Provide the [x, y] coordinate of the cell's center where the given text is located.  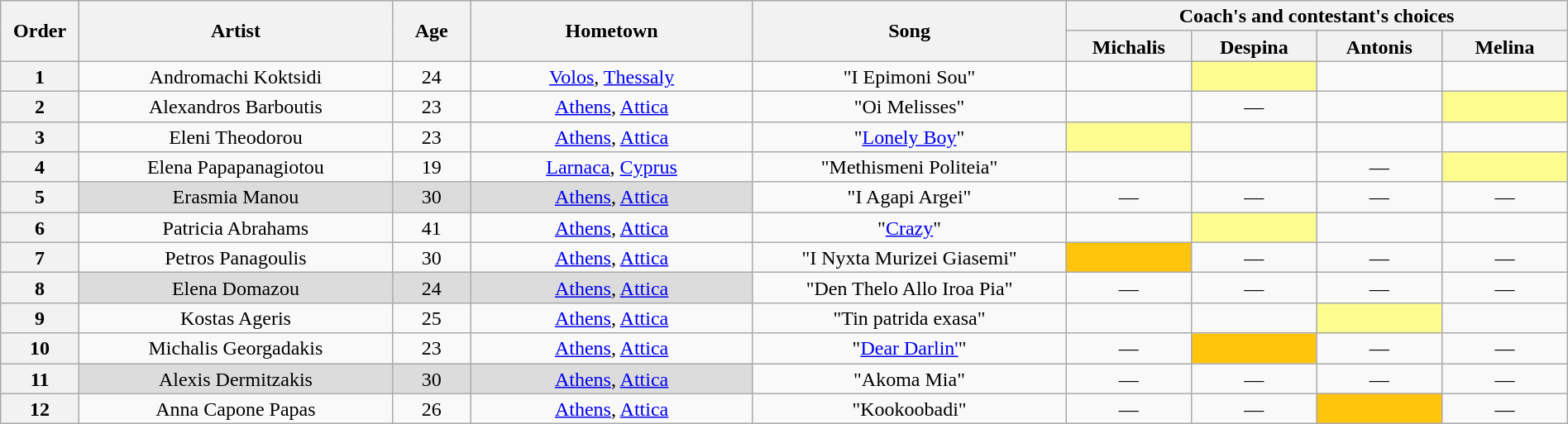
12 [40, 408]
25 [432, 317]
Order [40, 31]
6 [40, 228]
Patricia Abrahams [235, 228]
"Lonely Boy" [910, 137]
"Den Thelo Allo Iroa Pia" [910, 288]
Elena Domazou [235, 288]
Alexandros Barboutis [235, 106]
"I Agapi Argei" [910, 197]
Eleni Theodorou [235, 137]
Petros Panagoulis [235, 258]
Song [910, 31]
3 [40, 137]
Andromachi Koktsidi [235, 76]
Anna Capone Papas [235, 408]
"I Nyxta Murizei Giasemi" [910, 258]
26 [432, 408]
"Crazy" [910, 228]
7 [40, 258]
5 [40, 197]
10 [40, 349]
4 [40, 167]
"I Epimoni Sou" [910, 76]
19 [432, 167]
Larnaca, Cyprus [612, 167]
"Tin patrida exasa" [910, 317]
Hometown [612, 31]
Melina [1505, 46]
Kostas Ageris [235, 317]
Michalis [1129, 46]
11 [40, 379]
"Kookoobadi" [910, 408]
"Methismeni Politeia" [910, 167]
"Akoma Mia" [910, 379]
1 [40, 76]
Age [432, 31]
Erasmia Manou [235, 197]
2 [40, 106]
Michalis Georgadakis [235, 349]
"Dear Darlin'" [910, 349]
Coach's and contestant's choices [1317, 17]
Alexis Dermitzakis [235, 379]
9 [40, 317]
Despina [1255, 46]
41 [432, 228]
"Oi Melisses" [910, 106]
Antonis [1379, 46]
Volos, Thessaly [612, 76]
8 [40, 288]
Artist [235, 31]
Elena Papapanagiotou [235, 167]
